Find where the given text appears and provide that cell's center as [x, y] coordinate. 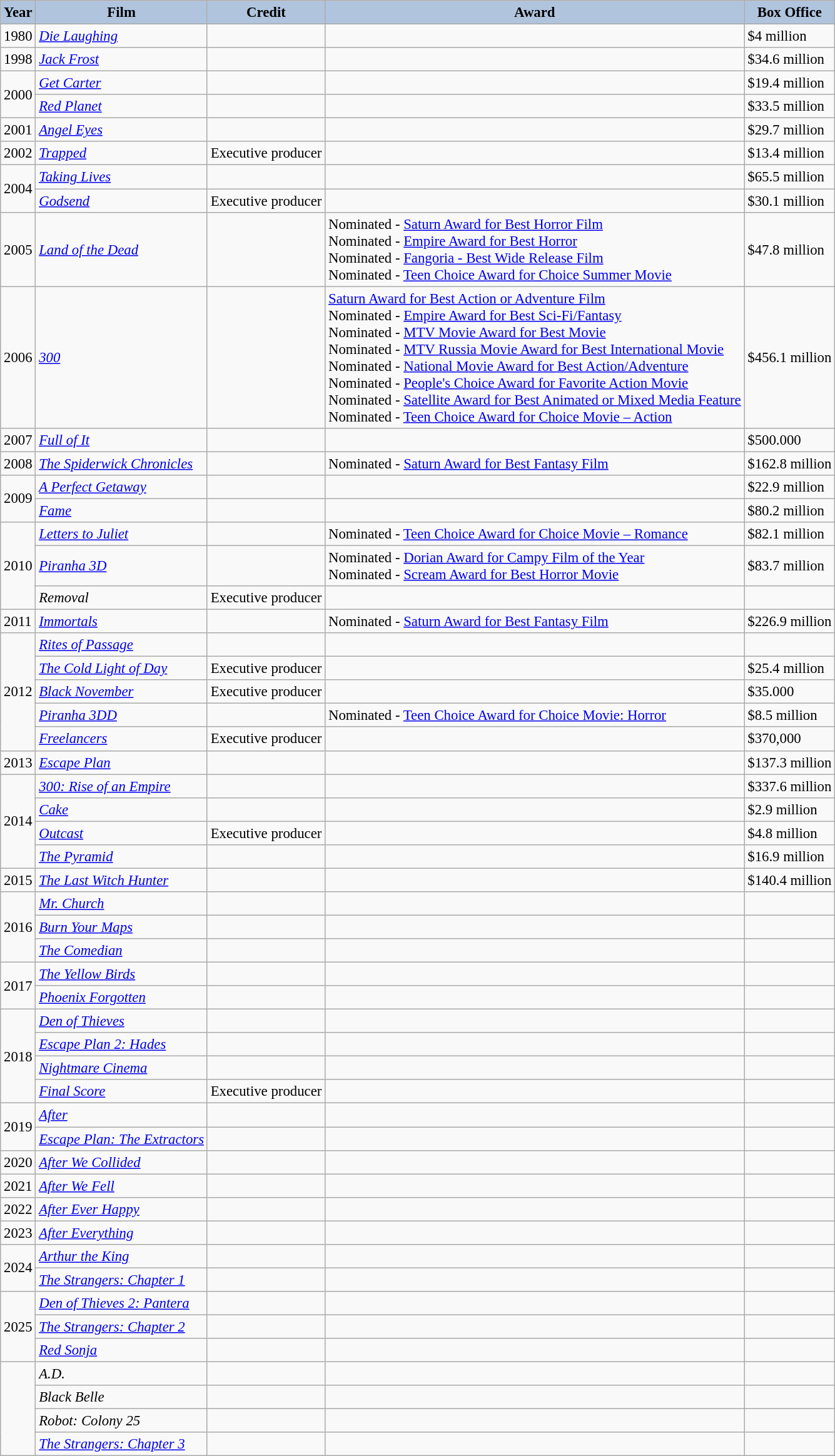
Nominated - Teen Choice Award for Choice Movie – Romance [535, 534]
2004 [18, 189]
Full of It [121, 440]
The Yellow Birds [121, 974]
Box Office [789, 13]
2013 [18, 762]
2016 [18, 927]
2000 [18, 95]
Red Planet [121, 106]
$19.4 million [789, 83]
2022 [18, 1209]
The Strangers: Chapter 3 [121, 1444]
2008 [18, 463]
Rites of Passage [121, 645]
Taking Lives [121, 177]
Cake [121, 809]
Nominated - Teen Choice Award for Choice Movie: Horror [535, 715]
$370,000 [789, 739]
Film [121, 13]
The Last Witch Hunter [121, 880]
$22.9 million [789, 487]
The Cold Light of Day [121, 669]
1980 [18, 36]
Credit [266, 13]
Burn Your Maps [121, 927]
After We Fell [121, 1186]
2010 [18, 566]
Immortals [121, 622]
Land of the Dead [121, 249]
2018 [18, 1056]
Escape Plan [121, 762]
$456.1 million [789, 358]
Nightmare Cinema [121, 1068]
2017 [18, 986]
2001 [18, 130]
Mr. Church [121, 904]
$80.2 million [789, 510]
Den of Thieves 2: Pantera [121, 1303]
Black November [121, 692]
After Everything [121, 1233]
$226.9 million [789, 622]
2015 [18, 880]
The Comedian [121, 951]
300 [121, 358]
300: Rise of an Empire [121, 786]
After We Collided [121, 1162]
Fame [121, 510]
Escape Plan 2: Hades [121, 1044]
2021 [18, 1186]
2020 [18, 1162]
$8.5 million [789, 715]
The Pyramid [121, 857]
Award [535, 13]
1998 [18, 59]
2012 [18, 692]
Red Sonja [121, 1350]
Black Belle [121, 1397]
2005 [18, 249]
A Perfect Getaway [121, 487]
Outcast [121, 833]
Removal [121, 598]
A.D. [121, 1374]
$34.6 million [789, 59]
$16.9 million [789, 857]
2009 [18, 499]
$2.9 million [789, 809]
Robot: Colony 25 [121, 1421]
$137.3 million [789, 762]
After [121, 1115]
$162.8 million [789, 463]
Get Carter [121, 83]
$13.4 million [789, 153]
2014 [18, 821]
The Strangers: Chapter 1 [121, 1280]
The Strangers: Chapter 2 [121, 1327]
$47.8 million [789, 249]
The Spiderwick Chronicles [121, 463]
2007 [18, 440]
$65.5 million [789, 177]
After Ever Happy [121, 1209]
$30.1 million [789, 201]
$500.000 [789, 440]
Nominated - Dorian Award for Campy Film of the YearNominated - Scream Award for Best Horror Movie [535, 565]
2011 [18, 622]
Trapped [121, 153]
$4.8 million [789, 833]
Phoenix Forgotten [121, 998]
2019 [18, 1127]
$4 million [789, 36]
Freelancers [121, 739]
2002 [18, 153]
Angel Eyes [121, 130]
$337.6 million [789, 786]
Escape Plan: The Extractors [121, 1139]
$35.000 [789, 692]
Arthur the King [121, 1256]
Piranha 3DD [121, 715]
Godsend [121, 201]
Piranha 3D [121, 565]
Den of Thieves [121, 1021]
2006 [18, 358]
$25.4 million [789, 669]
2023 [18, 1233]
Jack Frost [121, 59]
$33.5 million [789, 106]
2025 [18, 1327]
Die Laughing [121, 36]
$83.7 million [789, 565]
Final Score [121, 1091]
$29.7 million [789, 130]
Letters to Juliet [121, 534]
Year [18, 13]
$82.1 million [789, 534]
2024 [18, 1268]
$140.4 million [789, 880]
